Extract the [x, y] coordinate from the center of the cell holding the provided text.  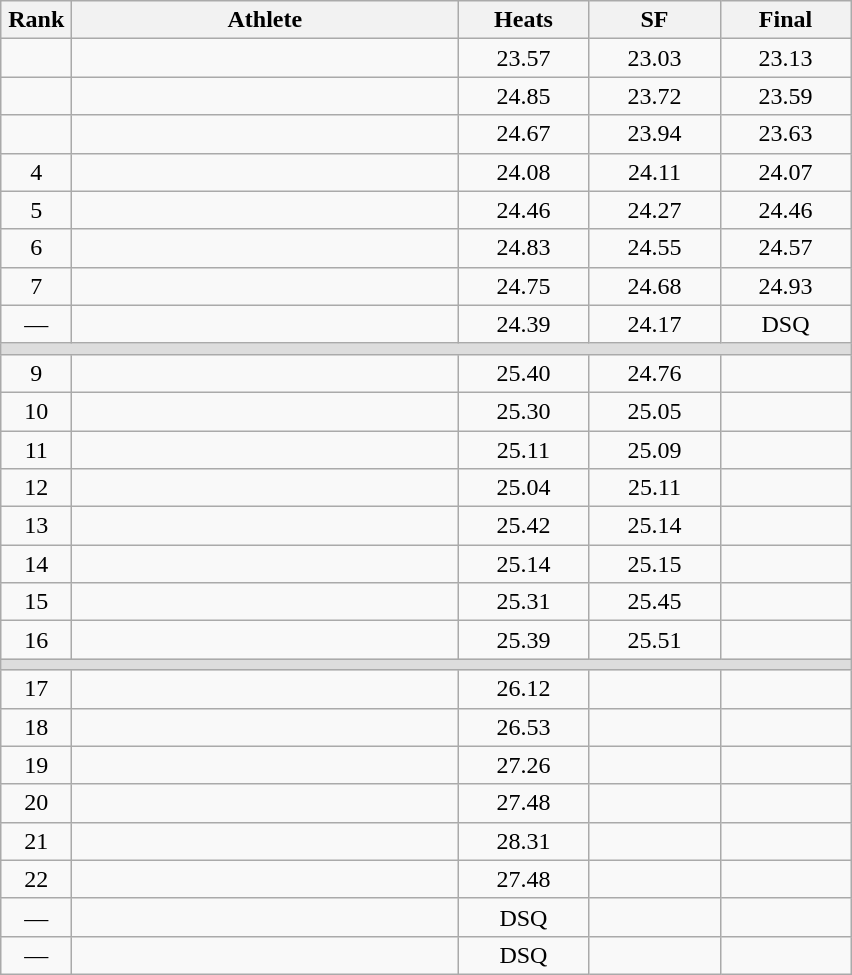
10 [36, 411]
25.42 [524, 526]
25.45 [654, 602]
25.39 [524, 640]
25.09 [654, 449]
23.13 [786, 58]
24.27 [654, 210]
25.15 [654, 564]
Heats [524, 20]
6 [36, 248]
17 [36, 689]
23.57 [524, 58]
25.04 [524, 488]
12 [36, 488]
27.26 [524, 765]
Final [786, 20]
23.03 [654, 58]
24.83 [524, 248]
23.94 [654, 134]
22 [36, 879]
24.57 [786, 248]
24.68 [654, 286]
25.40 [524, 373]
23.63 [786, 134]
23.59 [786, 96]
5 [36, 210]
13 [36, 526]
11 [36, 449]
24.75 [524, 286]
25.05 [654, 411]
23.72 [654, 96]
16 [36, 640]
25.31 [524, 602]
19 [36, 765]
26.12 [524, 689]
Athlete [265, 20]
28.31 [524, 841]
21 [36, 841]
4 [36, 172]
25.51 [654, 640]
24.17 [654, 324]
24.11 [654, 172]
18 [36, 727]
24.93 [786, 286]
20 [36, 803]
24.39 [524, 324]
26.53 [524, 727]
24.55 [654, 248]
14 [36, 564]
15 [36, 602]
7 [36, 286]
25.30 [524, 411]
SF [654, 20]
24.08 [524, 172]
24.67 [524, 134]
24.85 [524, 96]
Rank [36, 20]
24.07 [786, 172]
9 [36, 373]
24.76 [654, 373]
